Return [x, y] of the center of cell containing provided text 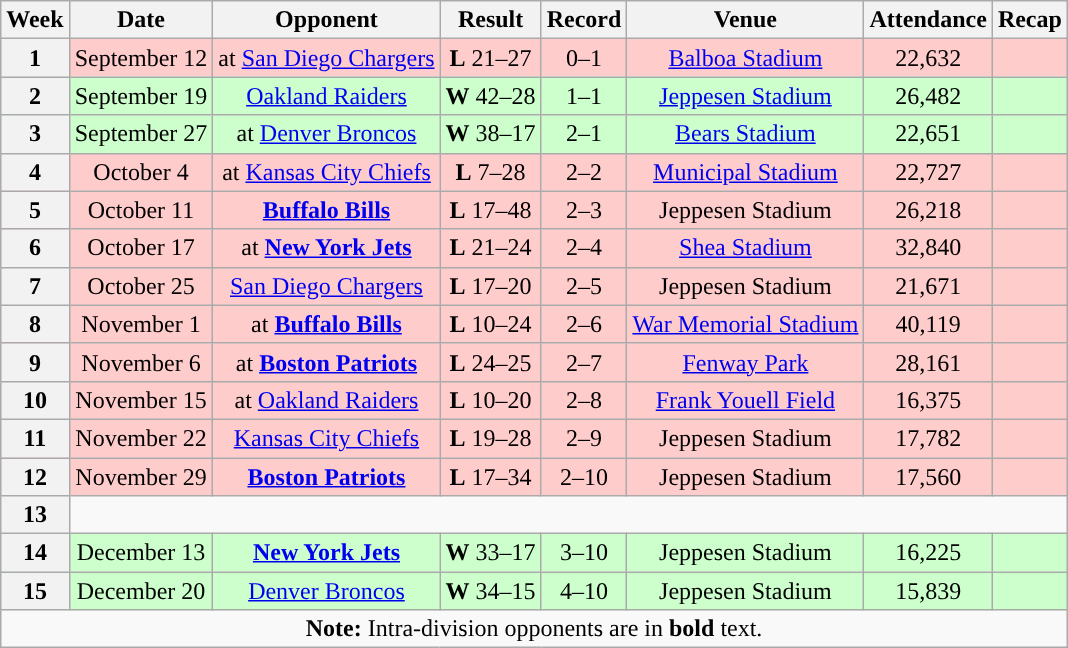
40,119 [928, 324]
8 [35, 324]
15 [35, 591]
L 17–20 [490, 286]
2–6 [584, 324]
2–8 [584, 400]
at New York Jets [326, 248]
at San Diego Chargers [326, 58]
October 17 [141, 248]
Recap [1030, 20]
Boston Patriots [326, 477]
L 17–48 [490, 210]
5 [35, 210]
9 [35, 362]
W 33–17 [490, 553]
4 [35, 172]
32,840 [928, 248]
4–10 [584, 591]
11 [35, 438]
Shea Stadium [746, 248]
Record [584, 20]
W 42–28 [490, 96]
Oakland Raiders [326, 96]
November 15 [141, 400]
Frank Youell Field [746, 400]
September 27 [141, 134]
2–7 [584, 362]
at Boston Patriots [326, 362]
L 10–20 [490, 400]
San Diego Chargers [326, 286]
New York Jets [326, 553]
2–3 [584, 210]
10 [35, 400]
2–10 [584, 477]
15,839 [928, 591]
Result [490, 20]
14 [35, 553]
2 [35, 96]
November 22 [141, 438]
October 11 [141, 210]
December 20 [141, 591]
1 [35, 58]
Buffalo Bills [326, 210]
7 [35, 286]
L 21–27 [490, 58]
L 7–28 [490, 172]
16,375 [928, 400]
Kansas City Chiefs [326, 438]
12 [35, 477]
November 1 [141, 324]
L 21–24 [490, 248]
22,632 [928, 58]
Note: Intra-division opponents are in bold text. [534, 629]
2–4 [584, 248]
September 19 [141, 96]
Denver Broncos [326, 591]
1–1 [584, 96]
Attendance [928, 20]
2–5 [584, 286]
L 19–28 [490, 438]
2–2 [584, 172]
at Kansas City Chiefs [326, 172]
22,651 [928, 134]
0–1 [584, 58]
28,161 [928, 362]
September 12 [141, 58]
Date [141, 20]
W 34–15 [490, 591]
October 4 [141, 172]
22,727 [928, 172]
at Oakland Raiders [326, 400]
L 17–34 [490, 477]
2–9 [584, 438]
6 [35, 248]
Bears Stadium [746, 134]
L 24–25 [490, 362]
3 [35, 134]
at Denver Broncos [326, 134]
Week [35, 20]
Venue [746, 20]
13 [35, 515]
16,225 [928, 553]
21,671 [928, 286]
October 25 [141, 286]
Fenway Park [746, 362]
L 10–24 [490, 324]
3–10 [584, 553]
at Buffalo Bills [326, 324]
War Memorial Stadium [746, 324]
26,482 [928, 96]
17,782 [928, 438]
26,218 [928, 210]
Opponent [326, 20]
November 6 [141, 362]
Municipal Stadium [746, 172]
17,560 [928, 477]
W 38–17 [490, 134]
2–1 [584, 134]
December 13 [141, 553]
Balboa Stadium [746, 58]
November 29 [141, 477]
